Return the [X, Y] coordinate for the center point of the cell that contains the specified text.  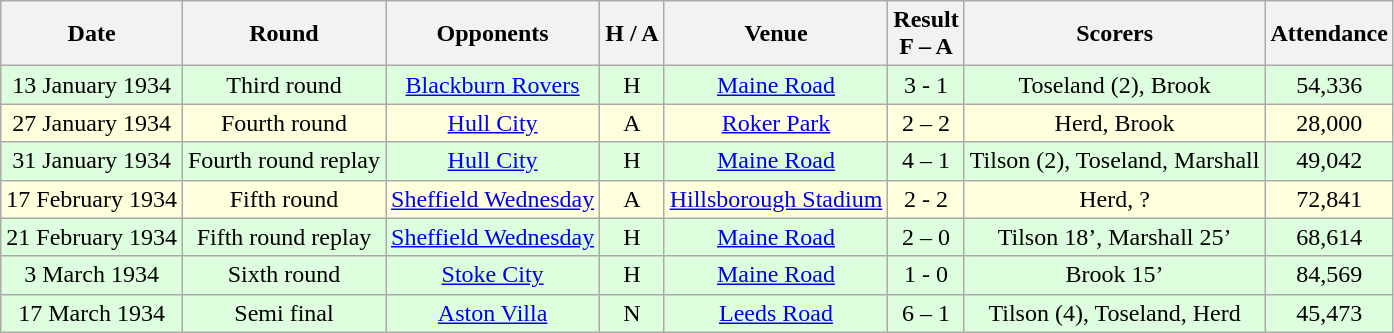
Hillsborough Stadium [776, 199]
Venue [776, 34]
Tilson (2), Toseland, Marshall [1114, 161]
Scorers [1114, 34]
Date [92, 34]
13 January 1934 [92, 85]
Leeds Road [776, 313]
68,614 [1329, 237]
Herd, ? [1114, 199]
21 February 1934 [92, 237]
Fifth round replay [284, 237]
Semi final [284, 313]
Opponents [493, 34]
17 March 1934 [92, 313]
84,569 [1329, 275]
Stoke City [493, 275]
Tilson 18’, Marshall 25’ [1114, 237]
4 – 1 [926, 161]
Sixth round [284, 275]
2 – 0 [926, 237]
Blackburn Rovers [493, 85]
6 – 1 [926, 313]
Brook 15’ [1114, 275]
3 March 1934 [92, 275]
49,042 [1329, 161]
Attendance [1329, 34]
Roker Park [776, 123]
27 January 1934 [92, 123]
2 – 2 [926, 123]
Round [284, 34]
3 - 1 [926, 85]
Fifth round [284, 199]
Toseland (2), Brook [1114, 85]
45,473 [1329, 313]
Tilson (4), Toseland, Herd [1114, 313]
31 January 1934 [92, 161]
2 - 2 [926, 199]
Third round [284, 85]
17 February 1934 [92, 199]
28,000 [1329, 123]
N [632, 313]
ResultF – A [926, 34]
72,841 [1329, 199]
H / A [632, 34]
Fourth round replay [284, 161]
1 - 0 [926, 275]
54,336 [1329, 85]
Fourth round [284, 123]
Herd, Brook [1114, 123]
Aston Villa [493, 313]
